Provide the [X, Y] coordinate of the cell's center where the given text is located.  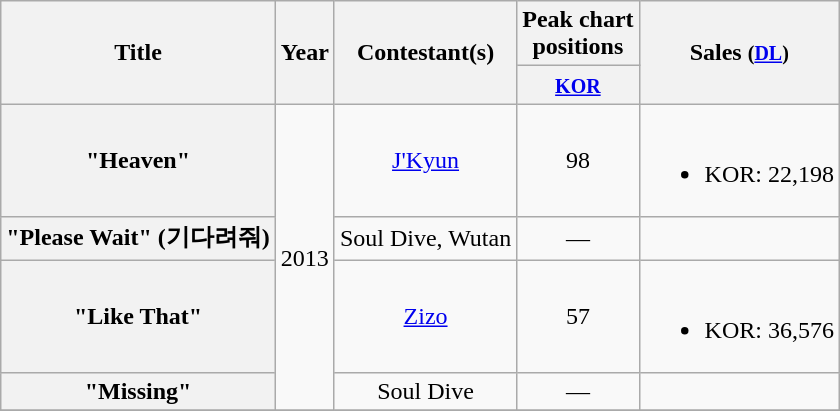
Year [304, 52]
"Heaven" [138, 160]
KOR: 36,576 [739, 316]
57 [578, 316]
Soul Dive [425, 392]
Contestant(s) [425, 52]
Zizo [425, 316]
Soul Dive, Wutan [425, 238]
KOR [578, 85]
"Missing" [138, 392]
Sales (DL) [739, 52]
"Please Wait" (기다려줘) [138, 238]
Title [138, 52]
98 [578, 160]
2013 [304, 258]
Peak chart positions [578, 34]
J'Kyun [425, 160]
KOR: 22,198 [739, 160]
"Like That" [138, 316]
